Return the [X, Y] coordinate for the center point of the cell that contains the specified text.  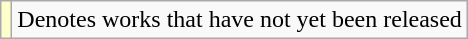
Denotes works that have not yet been released [240, 20]
